Capture the cell that displays the provided text and extract its [x, y] central coordinate. 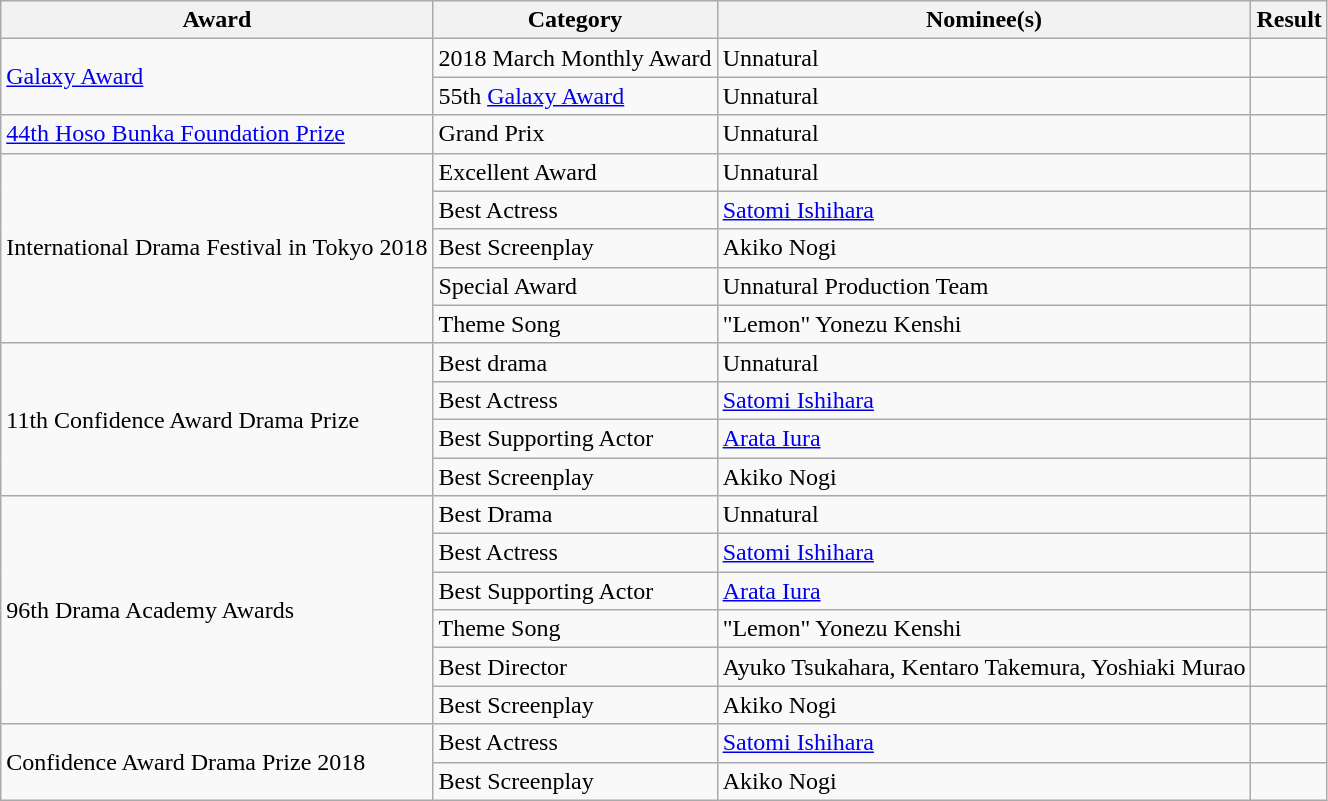
55th Galaxy Award [575, 96]
Confidence Award Drama Prize 2018 [217, 762]
Grand Prix [575, 134]
Best drama [575, 362]
Category [575, 20]
International Drama Festival in Tokyo 2018 [217, 248]
Best Director [575, 667]
Award [217, 20]
Nominee(s) [984, 20]
Ayuko Tsukahara, Kentaro Takemura, Yoshiaki Murao [984, 667]
Unnatural Production Team [984, 286]
Best Drama [575, 515]
2018 March Monthly Award [575, 58]
44th Hoso Bunka Foundation Prize [217, 134]
11th Confidence Award Drama Prize [217, 419]
96th Drama Academy Awards [217, 610]
Galaxy Award [217, 77]
Excellent Award [575, 172]
Result [1289, 20]
Special Award [575, 286]
